Determine the [X, Y] coordinate at the center of the cell enclosing the given text.  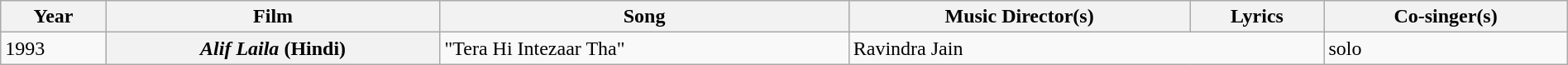
1993 [53, 48]
Co-singer(s) [1446, 17]
Alif Laila (Hindi) [273, 48]
solo [1446, 48]
Year [53, 17]
Song [644, 17]
Film [273, 17]
Ravindra Jain [1087, 48]
Music Director(s) [1019, 17]
Lyrics [1257, 17]
"Tera Hi Intezaar Tha" [644, 48]
